Return the (x, y) coordinate for the center point of the cell that contains the specified text.  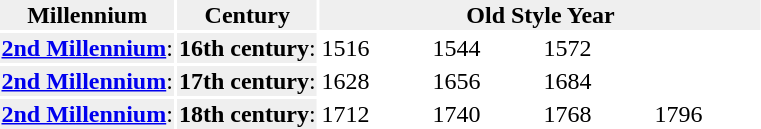
1684 (596, 81)
1628 (374, 81)
1544 (485, 48)
1740 (485, 114)
16th century: (247, 48)
1572 (596, 48)
1712 (374, 114)
1516 (374, 48)
1768 (596, 114)
1656 (485, 81)
Century (247, 15)
Old Style Year (540, 15)
17th century: (247, 81)
Millennium (87, 15)
18th century: (247, 114)
1796 (707, 114)
